From the cell containing the given text, extract its center point as (X, Y) coordinate. 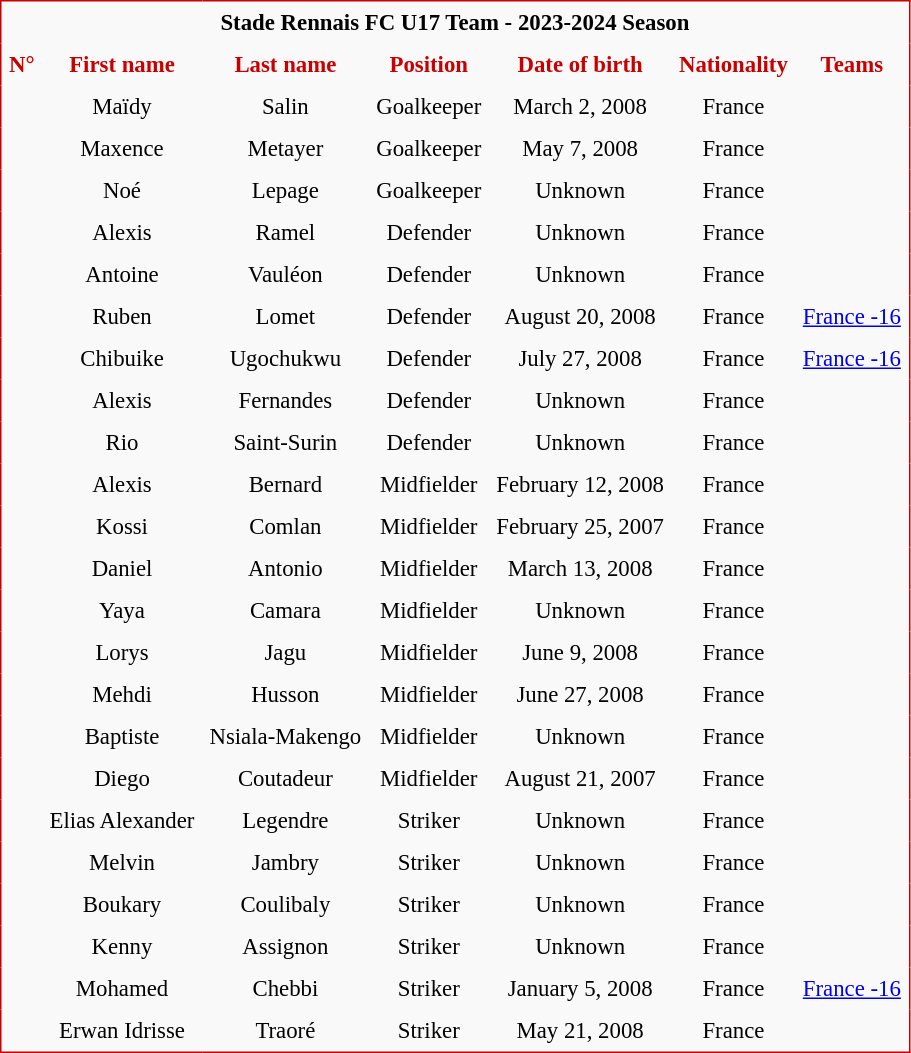
First name (122, 65)
Kenny (122, 947)
August 21, 2007 (580, 779)
Maïdy (122, 107)
Saint-Surin (286, 443)
Fernandes (286, 401)
March 13, 2008 (580, 569)
Legendre (286, 821)
Melvin (122, 863)
Husson (286, 695)
Teams (852, 65)
Ugochukwu (286, 359)
Diego (122, 779)
Coulibaly (286, 905)
Kossi (122, 527)
May 21, 2008 (580, 1032)
Nationality (733, 65)
Last name (286, 65)
Lepage (286, 191)
May 7, 2008 (580, 149)
June 9, 2008 (580, 653)
Antoine (122, 275)
February 25, 2007 (580, 527)
Lorys (122, 653)
Salin (286, 107)
Daniel (122, 569)
Chebbi (286, 989)
Date of birth (580, 65)
Noé (122, 191)
Mohamed (122, 989)
Position (429, 65)
Chibuike (122, 359)
Lomet (286, 317)
Rio (122, 443)
Ramel (286, 233)
Jagu (286, 653)
Camara (286, 611)
January 5, 2008 (580, 989)
Nsiala-Makengo (286, 737)
Boukary (122, 905)
Coutadeur (286, 779)
February 12, 2008 (580, 485)
Assignon (286, 947)
Metayer (286, 149)
Jambry (286, 863)
Traoré (286, 1032)
Stade Rennais FC U17 Team - 2023-2024 Season (455, 22)
Vauléon (286, 275)
Ruben (122, 317)
Comlan (286, 527)
June 27, 2008 (580, 695)
August 20, 2008 (580, 317)
Maxence (122, 149)
N° (22, 65)
Baptiste (122, 737)
Erwan Idrisse (122, 1032)
Bernard (286, 485)
July 27, 2008 (580, 359)
March 2, 2008 (580, 107)
Elias Alexander (122, 821)
Mehdi (122, 695)
Yaya (122, 611)
Antonio (286, 569)
